Scan for the cell matching the given text and deliver its (X, Y) coordinate at center. 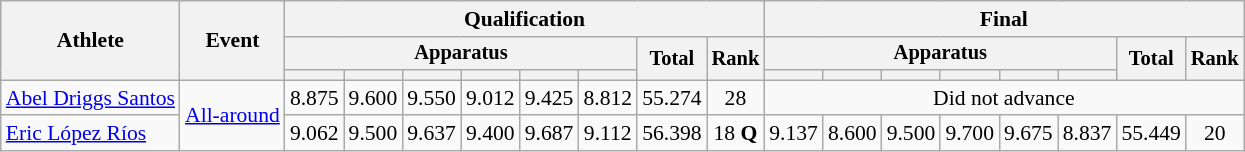
9.675 (1028, 134)
55.274 (672, 98)
Event (232, 40)
9.400 (490, 134)
9.637 (432, 134)
8.600 (852, 134)
8.837 (1088, 134)
Did not advance (1004, 98)
All-around (232, 116)
9.137 (794, 134)
9.012 (490, 98)
56.398 (672, 134)
28 (736, 98)
9.600 (374, 98)
9.062 (314, 134)
8.812 (608, 98)
18 Q (736, 134)
9.112 (608, 134)
8.875 (314, 98)
Abel Driggs Santos (90, 98)
Qualification (524, 19)
55.449 (1150, 134)
9.687 (550, 134)
20 (1215, 134)
Eric López Ríos (90, 134)
9.425 (550, 98)
Athlete (90, 40)
9.550 (432, 98)
9.700 (970, 134)
Final (1004, 19)
